Return the (x, y) coordinate for the center point of the cell that contains the specified text.  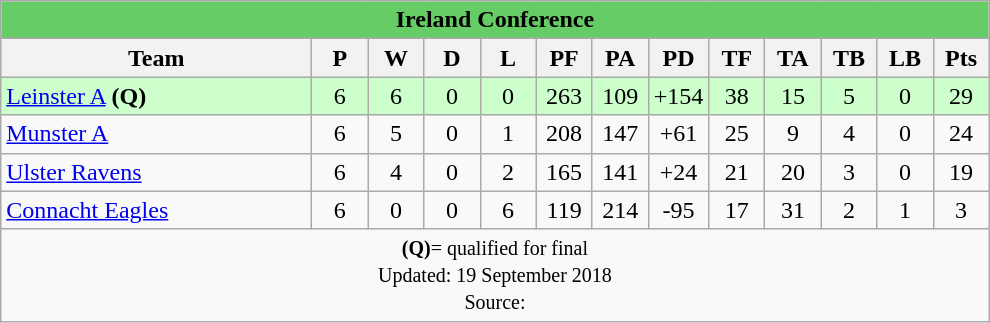
+61 (678, 134)
Ulster Ravens (156, 172)
TB (849, 58)
165 (564, 172)
20 (793, 172)
P (340, 58)
9 (793, 134)
TF (737, 58)
Munster A (156, 134)
W (396, 58)
31 (793, 210)
19 (961, 172)
29 (961, 96)
24 (961, 134)
L (508, 58)
15 (793, 96)
Leinster A (Q) (156, 96)
208 (564, 134)
PA (620, 58)
38 (737, 96)
(Q)= qualified for finalUpdated: 19 September 2018 Source: (495, 275)
109 (620, 96)
263 (564, 96)
25 (737, 134)
21 (737, 172)
+154 (678, 96)
+24 (678, 172)
17 (737, 210)
Pts (961, 58)
PF (564, 58)
Ireland Conference (495, 20)
-95 (678, 210)
119 (564, 210)
Connacht Eagles (156, 210)
214 (620, 210)
147 (620, 134)
PD (678, 58)
LB (905, 58)
141 (620, 172)
Team (156, 58)
TA (793, 58)
D (452, 58)
